Pinpoint the cell where the given text exists, returning its [X, Y] midpoint coordinate. 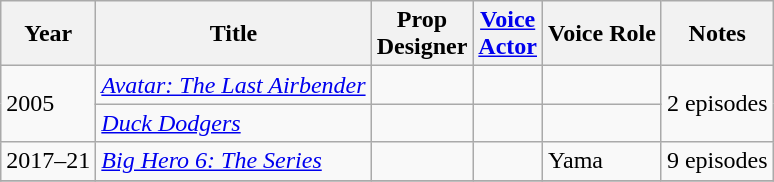
Notes [717, 34]
Year [48, 34]
2017–21 [48, 161]
Avatar: The Last Airbender [234, 85]
Duck Dodgers [234, 123]
Big Hero 6: The Series [234, 161]
VoiceActor [508, 34]
Voice Role [602, 34]
Yama [602, 161]
2 episodes [717, 104]
2005 [48, 104]
9 episodes [717, 161]
PropDesigner [422, 34]
Title [234, 34]
